Pinpoint the cell where the given text exists, returning its [x, y] midpoint coordinate. 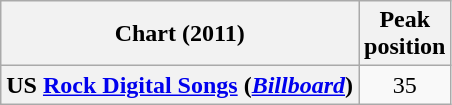
US Rock Digital Songs (Billboard) [180, 85]
35 [405, 85]
Peakposition [405, 34]
Chart (2011) [180, 34]
